Return (x, y) of the center of cell containing provided text 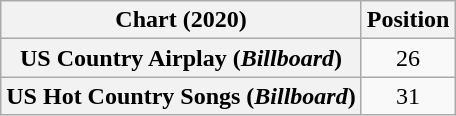
26 (408, 58)
Chart (2020) (181, 20)
US Country Airplay (Billboard) (181, 58)
31 (408, 96)
Position (408, 20)
US Hot Country Songs (Billboard) (181, 96)
